Extract the [x, y] coordinate from the center of the cell holding the provided text.  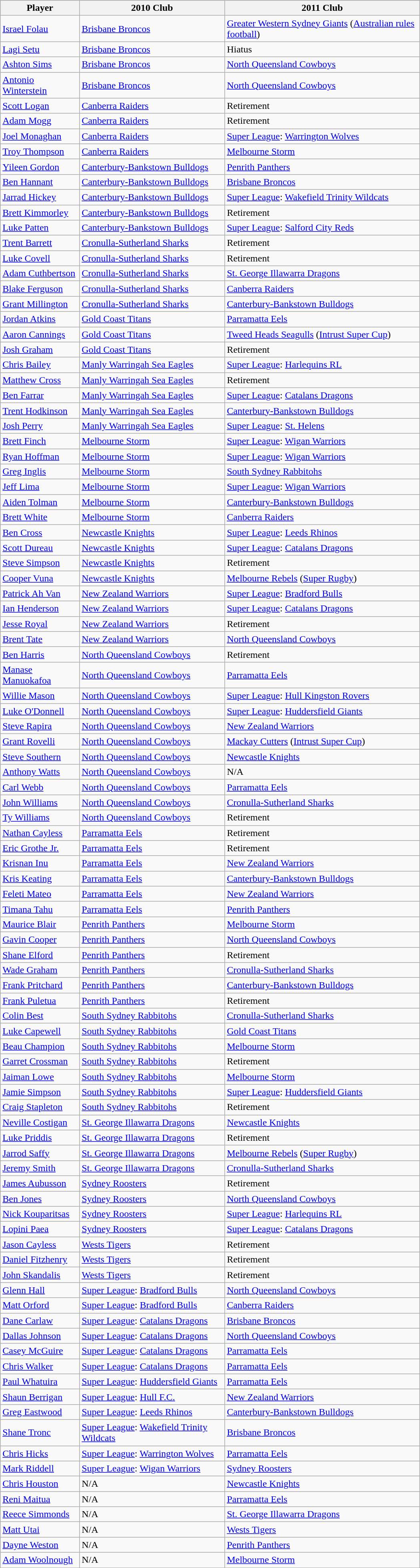
Josh Perry [40, 426]
Lagi Setu [40, 49]
2010 Club [152, 8]
Antonio Winterstein [40, 85]
Shaun Berrigan [40, 1397]
Dane Carlaw [40, 1321]
Greg Inglis [40, 472]
Steve Southern [40, 757]
Jaiman Lowe [40, 1077]
Willie Mason [40, 696]
Ben Harris [40, 654]
Ty Williams [40, 818]
Ben Jones [40, 1198]
Paul Whatuira [40, 1381]
Casey McGuire [40, 1351]
Super League: Salford City Reds [322, 228]
Gavin Cooper [40, 939]
James Aubusson [40, 1183]
Jordan Atkins [40, 319]
Jesse Royal [40, 624]
Maurice Blair [40, 924]
Mackay Cutters (Intrust Super Cup) [322, 742]
Chris Hicks [40, 1453]
Lopini Paea [40, 1229]
Player [40, 8]
Ian Henderson [40, 609]
Steve Simpson [40, 563]
Josh Graham [40, 350]
Dayne Weston [40, 1545]
Dallas Johnson [40, 1336]
Adam Mogg [40, 121]
Jarrad Hickey [40, 197]
Brett White [40, 517]
Scott Dureau [40, 548]
Jamie Simpson [40, 1092]
Reece Simmonds [40, 1514]
Daniel Fitzhenry [40, 1260]
Trent Barrett [40, 243]
Adam Cuthbertson [40, 273]
Brett Finch [40, 441]
Greater Western Sydney Giants (Australian rules football) [322, 29]
Nick Kouparitsas [40, 1214]
Matt Utai [40, 1530]
Chris Bailey [40, 365]
Colin Best [40, 1016]
Scott Logan [40, 106]
Adam Woolnough [40, 1560]
Shane Tronc [40, 1433]
Chris Walker [40, 1366]
Joel Monaghan [40, 136]
Ben Farrar [40, 395]
Mark Riddell [40, 1469]
Troy Thompson [40, 151]
Krisnan Inu [40, 863]
Ben Cross [40, 533]
Blake Ferguson [40, 289]
Eric Grothe Jr. [40, 848]
Shane Elford [40, 955]
Frank Pritchard [40, 985]
Timana Tahu [40, 909]
Grant Rovelli [40, 742]
Trent Hodkinson [40, 410]
Carl Webb [40, 787]
Tweed Heads Seagulls (Intrust Super Cup) [322, 334]
Hiatus [322, 49]
Beau Champion [40, 1046]
Feleti Mateo [40, 894]
Kris Keating [40, 878]
Jeremy Smith [40, 1168]
Yileen Gordon [40, 167]
Frank Puletua [40, 1001]
Greg Eastwood [40, 1412]
Ryan Hoffman [40, 456]
Jeff Lima [40, 487]
Jarrod Saffy [40, 1153]
Cooper Vuna [40, 578]
Luke Patten [40, 228]
Garret Crossman [40, 1061]
Steve Rapira [40, 726]
Jason Cayless [40, 1244]
Luke Capewell [40, 1031]
Reni Maitua [40, 1499]
Neville Costigan [40, 1122]
Brent Tate [40, 639]
Super League: Hull F.C. [152, 1397]
Matthew Cross [40, 380]
Grant Millington [40, 304]
Nathan Cayless [40, 833]
Chris Houston [40, 1484]
Aaron Cannings [40, 334]
Luke Priddis [40, 1138]
Wade Graham [40, 970]
Luke Covell [40, 258]
John Skandalis [40, 1275]
Glenn Hall [40, 1290]
Patrick Ah Van [40, 593]
Manase Manuokafoa [40, 675]
Anthony Watts [40, 772]
Super League: St. Helens [322, 426]
Luke O'Donnell [40, 711]
2011 Club [322, 8]
Brett Kimmorley [40, 213]
Israel Folau [40, 29]
Ben Hannant [40, 182]
Aiden Tolman [40, 502]
Matt Orford [40, 1305]
John Williams [40, 802]
Craig Stapleton [40, 1107]
Super League: Hull Kingston Rovers [322, 696]
Ashton Sims [40, 64]
